Pinpoint the cell where the given text exists, returning its (x, y) midpoint coordinate. 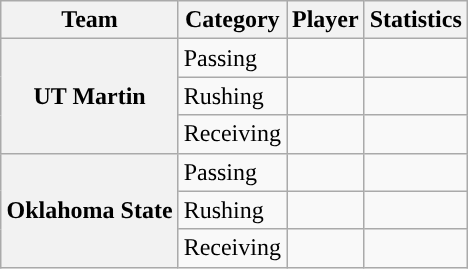
Player (325, 20)
Oklahoma State (90, 210)
Statistics (416, 20)
Team (90, 20)
Category (232, 20)
UT Martin (90, 96)
